Scan for the cell matching the given text and deliver its (x, y) coordinate at center. 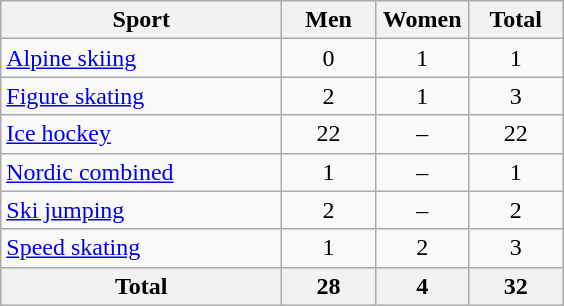
28 (329, 286)
4 (422, 286)
Men (329, 20)
Figure skating (142, 96)
Sport (142, 20)
Nordic combined (142, 172)
Ice hockey (142, 134)
32 (516, 286)
Ski jumping (142, 210)
0 (329, 58)
Alpine skiing (142, 58)
Women (422, 20)
Speed skating (142, 248)
